Provide the (X, Y) coordinate of the cell's center where the given text is located.  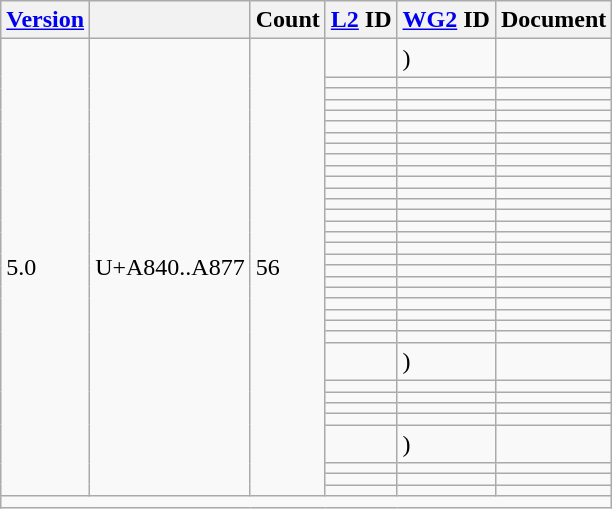
WG2 ID (446, 20)
56 (288, 268)
5.0 (46, 268)
L2 ID (361, 20)
U+A840..A877 (170, 268)
Version (46, 20)
Count (288, 20)
Document (553, 20)
